Extract the (X, Y) coordinate from the center of the cell holding the provided text.  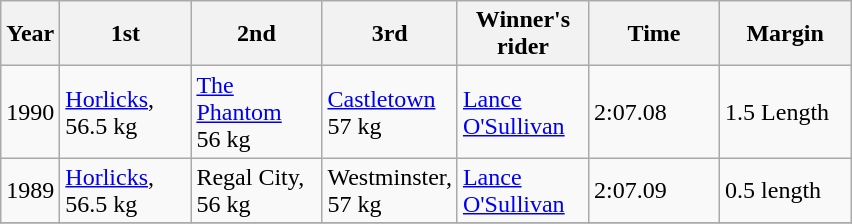
1989 (30, 190)
Margin (786, 34)
Castletown 57 kg (390, 112)
Year (30, 34)
2:07.09 (654, 190)
3rd (390, 34)
1990 (30, 112)
Regal City, 56 kg (256, 190)
2nd (256, 34)
The Phantom 56 kg (256, 112)
Time (654, 34)
Westminster, 57 kg (390, 190)
Winner's rider (522, 34)
1.5 Length (786, 112)
1st (126, 34)
2:07.08 (654, 112)
0.5 length (786, 190)
